Return the [x, y] coordinate for the center point of the cell that contains the specified text.  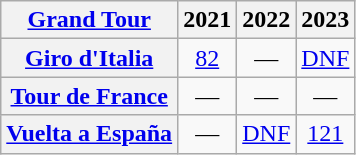
Giro d'Italia [90, 58]
Vuelta a España [90, 134]
82 [208, 58]
121 [326, 134]
2021 [208, 20]
2022 [266, 20]
Tour de France [90, 96]
Grand Tour [90, 20]
2023 [326, 20]
